For the text-containing cell, return its midpoint in [x, y] coordinate format. 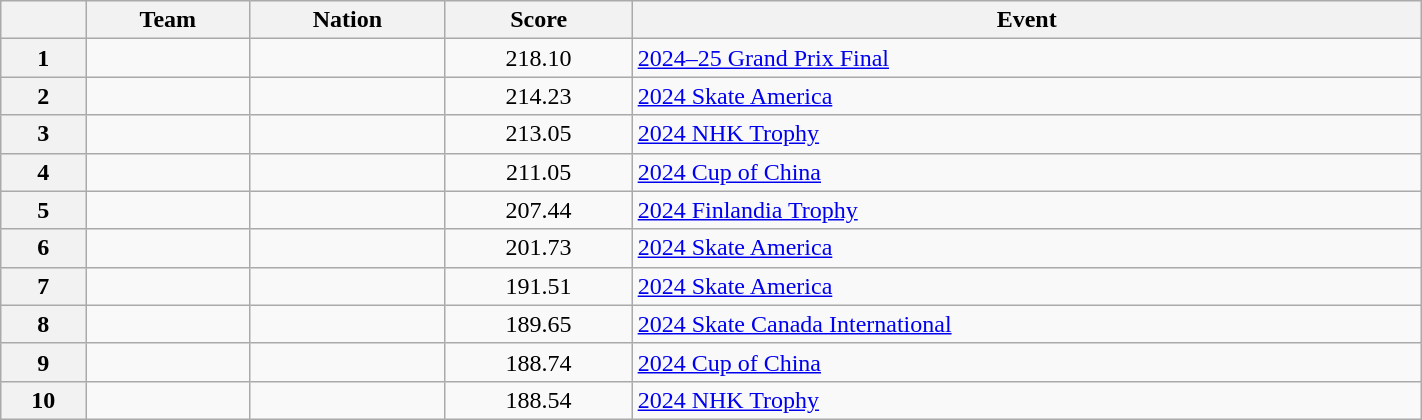
9 [44, 362]
188.54 [538, 400]
8 [44, 324]
4 [44, 172]
218.10 [538, 58]
214.23 [538, 96]
5 [44, 210]
2024–25 Grand Prix Final [1026, 58]
191.51 [538, 286]
2024 Finlandia Trophy [1026, 210]
7 [44, 286]
Team [168, 20]
2 [44, 96]
Nation [348, 20]
10 [44, 400]
207.44 [538, 210]
Score [538, 20]
189.65 [538, 324]
6 [44, 248]
201.73 [538, 248]
Event [1026, 20]
3 [44, 134]
211.05 [538, 172]
1 [44, 58]
213.05 [538, 134]
188.74 [538, 362]
2024 Skate Canada International [1026, 324]
